Return the (X, Y) coordinate for the center point of the cell that contains the specified text.  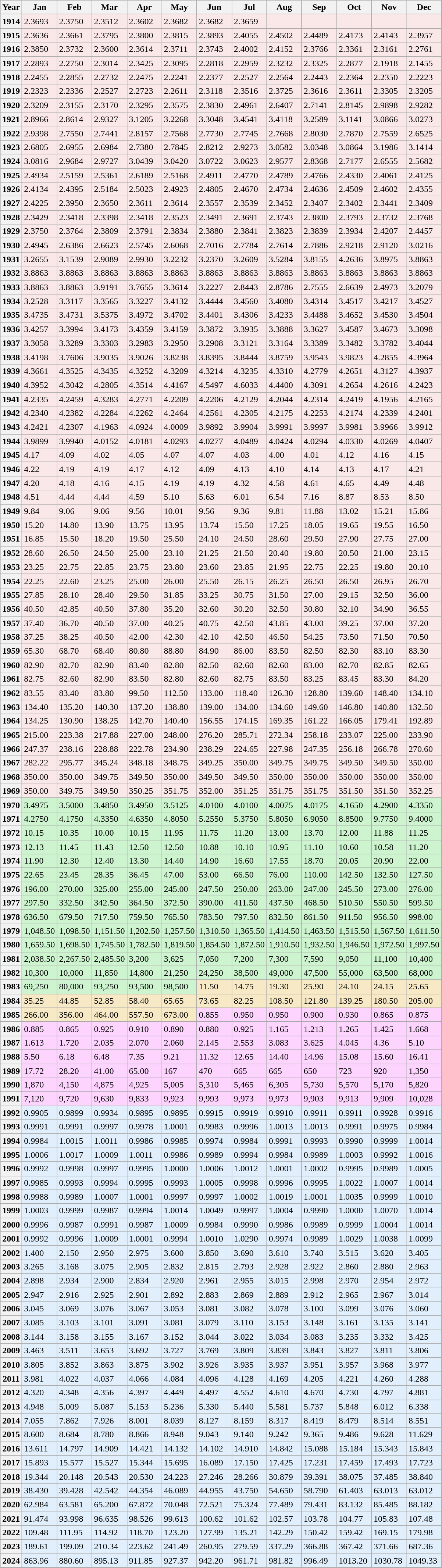
4.169 (284, 1379)
22.00 (424, 861)
3.332 (389, 1337)
4.2636 (354, 259)
1.0099 (424, 1239)
272.34 (284, 735)
3.4587 (354, 329)
1925 (11, 175)
1927 (11, 203)
2.947 (40, 1294)
40.25 (179, 623)
5,170 (389, 1085)
1,611.50 (424, 931)
23.75 (144, 567)
4.2044 (284, 399)
1.0049 (214, 1211)
15.20 (40, 525)
93,250 (110, 987)
Aug (284, 7)
2.925 (110, 1294)
2.934 (74, 1281)
58.790 (319, 1490)
1,932.50 (319, 945)
2.6407 (284, 105)
3.5125 (179, 805)
4.65 (354, 483)
2.3014 (110, 63)
3.9981 (354, 427)
4.2340 (40, 413)
437.50 (284, 903)
4.2423 (424, 385)
217.88 (110, 735)
Jul (249, 7)
2.963 (424, 1267)
205.00 (424, 1001)
8.551 (424, 1421)
4.0407 (424, 441)
8.419 (319, 1421)
723 (354, 1071)
4.00 (284, 455)
2.5168 (179, 175)
83.55 (40, 693)
3.9823 (354, 357)
3.1986 (389, 147)
134.10 (424, 693)
14,800 (144, 973)
3.863 (110, 1365)
297.50 (40, 903)
134.00 (249, 707)
4.58 (284, 483)
4.037 (110, 1379)
2.4911 (214, 175)
1939 (11, 371)
2.7568 (179, 133)
9,993 (214, 1099)
2.8145 (354, 105)
4.18 (74, 483)
8.53 (389, 497)
1989 (11, 1071)
16.60 (249, 861)
13.611 (40, 1449)
2.6525 (424, 133)
19.30 (284, 987)
550.50 (389, 903)
468.50 (319, 903)
687.36 (424, 1547)
44.85 (74, 1001)
4.2165 (424, 399)
2.1918 (389, 63)
4.449 (179, 1393)
1.425 (389, 1029)
174.15 (249, 721)
10,300 (40, 973)
981.82 (284, 1561)
9,909 (389, 1099)
25.90 (319, 987)
3.1141 (354, 119)
69,250 (40, 987)
6.9050 (319, 819)
134.60 (284, 707)
11.25 (424, 833)
3.110 (249, 1323)
2.5682 (424, 161)
4.0277 (214, 441)
4.3252 (144, 371)
84.90 (214, 651)
557.50 (144, 1015)
895.13 (110, 1561)
40.75 (214, 623)
3.8155 (319, 259)
3.3782 (389, 343)
1967 (11, 763)
3.4488 (319, 315)
1.0022 (354, 1183)
2023 (11, 1547)
55,000 (354, 973)
3.2232 (179, 259)
1999 (11, 1211)
12.65 (249, 1057)
6,305 (284, 1085)
2.4002 (249, 49)
1936 (11, 329)
139.00 (214, 707)
3.625 (319, 1043)
0.9934 (110, 1113)
2.6068 (179, 245)
1049.33 (424, 1561)
717.50 (110, 917)
2005 (11, 1294)
3.099 (354, 1309)
2.889 (284, 1294)
1,202.50 (144, 931)
3.937 (284, 1365)
1.0015 (74, 1141)
2.954 (389, 1281)
2.860 (354, 1267)
2.3575 (179, 105)
37.25 (40, 637)
2.869 (249, 1294)
3.2950 (179, 343)
85.485 (389, 1504)
127.99 (214, 1533)
5.2550 (214, 819)
2.8966 (40, 119)
14.909 (110, 1449)
24.223 (179, 1476)
7,050 (214, 959)
4.0269 (389, 441)
1959 (11, 651)
9,833 (144, 1099)
7,300 (284, 959)
15.86 (424, 511)
2.7177 (354, 161)
3.168 (74, 1267)
4.2900 (389, 805)
1030.78 (389, 1561)
3.9899 (40, 441)
4.221 (354, 1379)
1996 (11, 1169)
1962 (11, 693)
3.265 (40, 1267)
227.00 (144, 735)
118.40 (249, 693)
366.88 (319, 1547)
4.4400 (284, 385)
364.50 (144, 903)
2018 (11, 1476)
15.21 (389, 511)
3.8975 (389, 259)
100.62 (214, 1519)
1984 (11, 1001)
1975 (11, 875)
98.526 (144, 1519)
0.9905 (40, 1113)
6.48 (110, 1057)
1.400 (40, 1253)
26.70 (424, 581)
4.49 (389, 483)
2.3764 (74, 231)
1991 (11, 1099)
285.71 (249, 735)
3.0866 (389, 119)
13.00 (284, 833)
26.00 (179, 581)
20.148 (74, 1476)
133.00 (214, 693)
105.83 (389, 1519)
1934 (11, 301)
2.3880 (214, 231)
82.85 (389, 665)
1919 (11, 91)
7,590 (319, 959)
61.403 (354, 1490)
1946 (11, 469)
67.872 (144, 1504)
180.50 (389, 1001)
2.3170 (110, 105)
3.2268 (179, 119)
998.00 (424, 917)
3.3121 (249, 343)
2.3839 (319, 231)
31.50 (284, 595)
7.055 (40, 1421)
2.3841 (249, 231)
4.21 (424, 469)
2.922 (319, 1267)
4.0152 (110, 441)
2021 (11, 1519)
2010 (11, 1365)
1970 (11, 805)
2012 (11, 1393)
38.840 (424, 1476)
2.2564 (284, 77)
270.60 (424, 749)
2015 (11, 1435)
2.3557 (214, 203)
3.153 (284, 1323)
2.900 (110, 1281)
3.4975 (40, 805)
3.8395 (214, 357)
1978 (11, 917)
2.5745 (144, 245)
2.4961 (249, 105)
352.25 (424, 791)
765.50 (179, 917)
134.40 (40, 707)
783.50 (214, 917)
2.3407 (319, 203)
2.892 (179, 1294)
245.50 (354, 889)
38.25 (74, 637)
18.70 (319, 861)
2.4207 (389, 231)
2016 (11, 1449)
1933 (11, 287)
3.9191 (110, 287)
2.5159 (74, 175)
8.479 (354, 1421)
2.3957 (424, 35)
5,730 (319, 1085)
11,100 (389, 959)
3.4517 (354, 301)
166.05 (354, 721)
7,200 (249, 959)
3.9035 (110, 357)
3.9991 (284, 427)
5.330 (214, 1407)
2.2750 (74, 63)
3.2589 (319, 119)
2.3823 (284, 231)
199.09 (74, 1547)
11.45 (74, 847)
16.089 (214, 1462)
1957 (11, 623)
3.843 (319, 1351)
9,050 (354, 959)
71.50 (389, 637)
1992 (11, 1113)
1987 (11, 1043)
2.4055 (249, 35)
2.5184 (110, 189)
Year (11, 7)
880.60 (74, 1561)
27.85 (40, 595)
1931 (11, 259)
3.078 (284, 1309)
3.727 (179, 1351)
35.20 (179, 609)
83.45 (354, 679)
1915 (11, 35)
142.50 (354, 875)
91.474 (40, 1519)
3.2609 (249, 259)
2.3950 (74, 203)
3.0722 (214, 161)
2.3516 (249, 91)
349.25 (214, 763)
224.65 (249, 749)
255.00 (144, 889)
4.2253 (319, 413)
20.90 (389, 861)
21.25 (214, 553)
4.2401 (424, 413)
1,946.50 (354, 945)
8.127 (214, 1421)
1926 (11, 189)
4.0009 (179, 427)
Mar (110, 7)
Dec (424, 7)
248.00 (179, 735)
10,028 (424, 1099)
3.5375 (110, 315)
169.15 (389, 1533)
1983 (11, 987)
3.7606 (74, 357)
2.2241 (179, 77)
8.684 (74, 1435)
2.3616 (319, 91)
9.140 (249, 1435)
2.6623 (110, 245)
33.25 (214, 595)
650 (319, 1071)
4.2335 (40, 399)
37.40 (40, 623)
0.885 (40, 1029)
3.100 (319, 1309)
161.22 (319, 721)
3.515 (354, 1253)
4.2339 (389, 413)
1966 (11, 749)
3.875 (144, 1365)
24.15 (389, 987)
42.542 (110, 1490)
1974 (11, 861)
1982 (11, 973)
1.165 (284, 1029)
2,038.50 (40, 959)
0.855 (214, 1015)
14.797 (74, 1449)
54.650 (284, 1490)
228.88 (110, 749)
0.890 (179, 1029)
3.4159 (179, 329)
325.00 (110, 889)
3.2079 (424, 287)
2.3441 (389, 203)
Feb (74, 7)
911.50 (354, 917)
4.03 (249, 455)
2.3766 (319, 49)
4.59 (144, 497)
53.00 (214, 875)
15.344 (144, 1462)
348.18 (144, 763)
14.102 (214, 1449)
20.50 (354, 553)
4.3661 (40, 371)
1948 (11, 497)
233.07 (354, 735)
3.3614 (179, 287)
1949 (11, 511)
3.463 (40, 1351)
4.3937 (424, 371)
1988 (11, 1057)
2.9327 (110, 119)
4.096 (214, 1379)
4.32 (249, 483)
276.20 (214, 735)
3.4132 (179, 301)
139.60 (354, 693)
3.135 (389, 1323)
7,120 (40, 1099)
112.50 (179, 693)
3.075 (110, 1267)
1921 (11, 119)
2.4457 (424, 231)
167 (179, 1071)
43.00 (319, 623)
4.3952 (40, 385)
44.955 (214, 1490)
4.48 (424, 483)
98,500 (179, 987)
27.75 (389, 539)
2024 (11, 1561)
1.720 (74, 1043)
138.25 (110, 721)
38.430 (40, 1490)
1,098.50 (74, 931)
13.70 (319, 833)
3.653 (110, 1351)
111.95 (74, 1533)
126.30 (284, 693)
2.3232 (284, 63)
3.610 (284, 1253)
2.8030 (319, 133)
2022 (11, 1533)
3.3227 (144, 301)
1.613 (40, 1043)
2.8368 (319, 161)
2.4061 (389, 175)
3.2528 (40, 301)
3.9940 (74, 441)
4.2459 (74, 399)
3.3935 (249, 329)
13.74 (214, 525)
3.4527 (424, 301)
28.40 (110, 595)
142.29 (284, 1533)
3.4118 (284, 119)
13.90 (110, 525)
9.7750 (389, 819)
227.98 (284, 749)
3.4850 (110, 805)
2.4770 (249, 175)
11.90 (40, 861)
86.00 (249, 651)
348.75 (179, 763)
128.80 (319, 693)
2.145 (214, 1043)
5,310 (214, 1085)
356.00 (74, 1015)
2.3600 (110, 49)
5,820 (424, 1085)
371.66 (389, 1547)
2.1455 (424, 63)
2.928 (284, 1267)
82.30 (354, 651)
80.80 (144, 651)
22.85 (110, 567)
1971 (11, 819)
192.89 (424, 721)
93,500 (144, 987)
266.78 (389, 749)
4.0293 (179, 441)
9.4000 (424, 819)
23.80 (179, 567)
4.0924 (144, 427)
1917 (11, 63)
4.128 (249, 1379)
3.069 (74, 1309)
2.3402 (354, 203)
2.3602 (144, 21)
3.0439 (144, 161)
2.4973 (389, 287)
2.3693 (40, 21)
4.2805 (110, 385)
88.182 (424, 1504)
1.0290 (249, 1239)
4.0489 (249, 441)
19.50 (144, 539)
4.205 (319, 1379)
247.37 (40, 749)
3.9912 (424, 427)
3.740 (319, 1253)
3.014 (424, 1294)
2.7550 (74, 133)
11.43 (110, 847)
345.24 (110, 763)
99.50 (144, 693)
9.21 (179, 1057)
3.4080 (284, 301)
3.015 (284, 1281)
39.428 (74, 1490)
210.34 (110, 1547)
20.05 (354, 861)
17.231 (319, 1462)
3.4735 (40, 315)
103.78 (319, 1519)
3.9026 (144, 357)
4,150 (74, 1085)
5,005 (179, 1085)
2.4934 (40, 175)
146.80 (354, 707)
3.3389 (319, 343)
3.0420 (179, 161)
28.10 (74, 595)
2.9898 (389, 105)
83.00 (319, 665)
23.10 (179, 553)
3.045 (40, 1309)
2.3425 (144, 63)
3.167 (144, 1337)
2.2855 (74, 77)
282.22 (40, 763)
1994 (11, 1141)
673.00 (179, 1015)
4.881 (424, 1393)
2.4125 (424, 175)
4.0424 (284, 441)
4.397 (144, 1393)
1,414.50 (284, 931)
4.3214 (214, 371)
2.9930 (144, 259)
10.88 (214, 847)
3.4530 (389, 315)
2.9089 (110, 259)
4.2129 (249, 399)
8.039 (179, 1421)
83.25 (319, 679)
8.001 (144, 1421)
2.8443 (249, 287)
1973 (11, 847)
3.3303 (110, 343)
3.9997 (319, 427)
2.3661 (74, 35)
96.635 (110, 1519)
1965 (11, 735)
2.916 (74, 1294)
911.85 (144, 1561)
15.088 (319, 1449)
4.3964 (424, 357)
4.2419 (354, 399)
256.18 (354, 749)
2.7745 (249, 133)
22.60 (74, 581)
1969 (11, 791)
4.3283 (110, 399)
2.920 (179, 1281)
2.7730 (214, 133)
3.101 (110, 1323)
47,500 (319, 973)
Jun (214, 7)
44.354 (144, 1490)
10.58 (389, 847)
2.793 (249, 1267)
2.6639 (354, 287)
1929 (11, 231)
3.3482 (354, 343)
26.25 (284, 581)
17.150 (249, 1462)
1958 (11, 637)
263.00 (284, 889)
3.4541 (249, 119)
247.50 (214, 889)
2.553 (249, 1043)
4.2314 (319, 399)
4.61 (319, 483)
1918 (11, 77)
2.7016 (214, 245)
2.3491 (214, 217)
1,257.50 (179, 931)
1950 (11, 525)
5.009 (74, 1407)
10.35 (74, 833)
4.084 (179, 1379)
5.63 (214, 497)
1,350 (424, 1071)
3.067 (144, 1309)
2.2336 (74, 91)
2.6984 (110, 147)
4.0330 (354, 441)
3.3048 (214, 119)
1,659.50 (40, 945)
11.75 (214, 833)
4.348 (74, 1393)
11.629 (424, 1435)
12.13 (40, 847)
46.089 (179, 1490)
66.50 (249, 875)
1943 (11, 427)
9.365 (319, 1435)
2019 (11, 1490)
920 (389, 1071)
77.489 (284, 1504)
108.50 (284, 1001)
1.0035 (354, 1197)
6.54 (284, 497)
9,720 (74, 1099)
2.3409 (424, 203)
4.066 (144, 1379)
8.866 (144, 1435)
3.957 (354, 1365)
17.493 (389, 1462)
1,567.50 (389, 931)
14.90 (214, 861)
4.36 (389, 1043)
3.0582 (284, 147)
3.1539 (74, 259)
21,250 (179, 973)
233.90 (424, 735)
3.935 (249, 1365)
2.3791 (144, 231)
2.5023 (144, 189)
2.4602 (389, 189)
135.20 (74, 707)
2.3834 (179, 231)
1916 (11, 49)
4.0181 (144, 441)
13.30 (144, 861)
4.0294 (319, 441)
36.45 (144, 875)
2.2732 (110, 77)
107.48 (424, 1519)
5.737 (319, 1407)
4.948 (40, 1407)
1964 (11, 721)
1,151.50 (110, 931)
350.25 (144, 791)
1986 (11, 1029)
3.5284 (284, 259)
1995 (11, 1155)
37.80 (144, 609)
2.4152 (284, 49)
20.530 (144, 1476)
1952 (11, 553)
102.57 (284, 1519)
1979 (11, 931)
3.022 (249, 1337)
39.25 (354, 623)
3.3994 (74, 329)
0.930 (354, 1015)
2.3650 (110, 203)
21.00 (389, 553)
5.153 (144, 1407)
5.3750 (249, 819)
11.95 (179, 833)
14.842 (284, 1449)
3.091 (144, 1323)
9.628 (389, 1435)
68.40 (110, 651)
996.49 (319, 1561)
9,903 (319, 1099)
1953 (11, 567)
9.84 (40, 511)
4.2382 (74, 413)
3.0216 (424, 245)
10.01 (179, 511)
2.3095 (179, 63)
82.65 (424, 665)
1945 (11, 455)
3.926 (214, 1365)
3.690 (249, 1253)
150.42 (319, 1533)
15.60 (389, 1057)
0.910 (144, 1029)
93.998 (74, 1519)
2.4805 (214, 189)
2.4173 (354, 35)
2.7784 (249, 245)
2.3325 (319, 63)
14.910 (249, 1449)
23.45 (74, 875)
1940 (11, 385)
1,365.50 (249, 931)
956.50 (389, 917)
4.1956 (389, 399)
9.486 (354, 1435)
1.0012 (249, 1169)
4.3310 (284, 371)
2.3155 (74, 105)
223.62 (144, 1547)
1,872.50 (249, 945)
7.926 (110, 1421)
30.75 (249, 595)
13.75 (144, 525)
3.4950 (144, 805)
4.20 (40, 483)
4.3235 (249, 371)
4.730 (354, 1393)
23.60 (214, 567)
2.6555 (389, 161)
2.2350 (389, 77)
2.7870 (354, 133)
2.9684 (74, 161)
84.20 (424, 679)
2006 (11, 1309)
3.806 (424, 1351)
9,913 (354, 1099)
3.405 (424, 1253)
351.25 (249, 791)
215.00 (40, 735)
1963 (11, 707)
9,630 (110, 1099)
15.893 (40, 1462)
2.4636 (319, 189)
2.834 (144, 1281)
223.38 (74, 735)
2.961 (214, 1281)
3.4731 (74, 315)
47.00 (179, 875)
1920 (11, 105)
2000 (11, 1225)
4.3209 (179, 371)
3.769 (214, 1351)
7.16 (319, 497)
17.459 (354, 1462)
4.2209 (179, 399)
3.9904 (249, 427)
2.7845 (179, 147)
138.80 (179, 707)
2.4489 (319, 35)
8.317 (284, 1421)
Jan (40, 7)
110.00 (319, 875)
247.00 (319, 889)
3.3098 (424, 329)
1997 (11, 1183)
3.9543 (319, 357)
3.0348 (319, 147)
2.950 (110, 1253)
2.9398 (40, 133)
16.41 (424, 1057)
4.2175 (284, 413)
15.577 (74, 1462)
11.32 (214, 1057)
863.96 (40, 1561)
140.40 (179, 721)
4.2771 (144, 399)
3.4702 (179, 315)
24,250 (214, 973)
17.72 (40, 1071)
2.975 (144, 1253)
189.61 (40, 1547)
72.521 (214, 1504)
3.4504 (424, 315)
4.6350 (144, 819)
6.012 (389, 1407)
1990 (11, 1085)
2.150 (74, 1253)
464.00 (110, 1015)
140.80 (389, 707)
19.344 (40, 1476)
4.4167 (179, 385)
20.10 (424, 567)
2.070 (144, 1043)
3.981 (40, 1379)
861.50 (319, 917)
4.2206 (214, 399)
36.70 (74, 623)
2.7614 (284, 245)
3.809 (249, 1351)
2.035 (110, 1043)
4.3525 (74, 371)
46.50 (284, 637)
28.35 (110, 875)
2.4134 (40, 189)
149.60 (319, 707)
63.012 (424, 1490)
4.22 (40, 469)
30.879 (284, 1476)
260.95 (214, 1547)
15.843 (424, 1449)
2.4734 (284, 189)
43.85 (284, 623)
4.2561 (214, 413)
58.40 (144, 1001)
238.29 (214, 749)
3.2227 (214, 287)
83.80 (110, 693)
2017 (11, 1462)
2.9273 (249, 147)
28.266 (249, 1476)
42.10 (214, 637)
4.022 (74, 1379)
4.2654 (354, 385)
23.15 (424, 553)
4.045 (354, 1043)
2.6386 (74, 245)
4,875 (110, 1085)
37.485 (389, 1476)
2.965 (354, 1294)
130.90 (74, 721)
2.4923 (179, 189)
3.4233 (284, 315)
2.2893 (40, 63)
2.955 (249, 1281)
12.30 (74, 861)
250.00 (249, 889)
2.998 (319, 1281)
0.9988 (40, 1197)
1,515.50 (354, 931)
367.42 (354, 1547)
3.2908 (214, 343)
63,500 (389, 973)
99.613 (179, 1519)
3.902 (179, 1365)
9.043 (214, 1435)
2.4670 (249, 189)
73.50 (354, 637)
5,465 (249, 1085)
15.527 (110, 1462)
5.50 (40, 1057)
9.36 (249, 511)
2.912 (319, 1294)
3.044 (214, 1337)
2.4789 (284, 175)
28.20 (74, 1071)
599.50 (424, 903)
4.2616 (389, 385)
1981 (11, 959)
3.3565 (110, 301)
3.1205 (144, 119)
83.132 (354, 1504)
13.95 (179, 525)
1942 (11, 413)
2.3539 (249, 203)
18.20 (110, 539)
5.581 (284, 1407)
3.034 (284, 1337)
8.600 (40, 1435)
1924 (11, 161)
Apr (144, 7)
1960 (11, 665)
3.4444 (214, 301)
12.00 (354, 833)
3.4306 (249, 315)
2.3161 (389, 49)
7.35 (144, 1057)
4.2779 (319, 371)
1972 (11, 833)
342.50 (110, 903)
2.2611 (179, 91)
8.948 (179, 1435)
3.8238 (179, 357)
2.2818 (214, 63)
17.425 (284, 1462)
337.29 (284, 1547)
4.356 (110, 1393)
2.2223 (424, 77)
1998 (11, 1197)
4,925 (144, 1085)
38,500 (249, 973)
1013.20 (354, 1561)
114.92 (110, 1533)
121.80 (319, 1001)
6.01 (249, 497)
3.3164 (284, 343)
4.260 (389, 1379)
70.048 (179, 1504)
3.141 (424, 1323)
2.3523 (179, 217)
5.440 (249, 1407)
63.581 (74, 1504)
4.1963 (110, 427)
2.7555 (319, 287)
3.805 (40, 1365)
36.00 (424, 595)
3.3872 (214, 329)
372.50 (179, 903)
0.9899 (74, 1113)
3.152 (179, 1337)
4.2284 (110, 413)
3.0816 (40, 161)
2.3795 (110, 35)
14.132 (179, 1449)
270.00 (74, 889)
1.0070 (389, 1211)
4.2464 (179, 413)
4.6033 (249, 385)
5.848 (354, 1407)
2.3118 (214, 91)
2.4945 (40, 245)
134.25 (40, 721)
13.02 (354, 511)
4.14 (319, 469)
65.30 (40, 651)
234.90 (179, 749)
1.0019 (284, 1197)
3.0273 (424, 119)
1,048.50 (40, 931)
510.50 (354, 903)
2.6805 (40, 147)
3.9892 (214, 427)
4.2651 (354, 371)
68.70 (74, 651)
4.670 (319, 1393)
4.288 (424, 1379)
Oct (354, 7)
2003 (11, 1267)
12.40 (110, 861)
1954 (11, 581)
42.30 (179, 637)
4.552 (249, 1393)
2.3305 (389, 91)
3.839 (284, 1351)
1,854.50 (214, 945)
2001 (11, 1239)
137.20 (144, 707)
1977 (11, 903)
295.77 (74, 763)
10,000 (74, 973)
2.2959 (249, 63)
2.3636 (40, 35)
3.148 (319, 1323)
2.060 (179, 1043)
19.55 (389, 525)
1.0038 (389, 1239)
49,000 (284, 973)
2.898 (40, 1281)
6.338 (424, 1407)
109.48 (40, 1533)
4.2421 (40, 427)
2.970 (354, 1281)
3.4673 (389, 329)
30.20 (249, 609)
75.324 (249, 1504)
1.0029 (354, 1239)
1956 (11, 609)
3.085 (40, 1323)
3.235 (354, 1337)
14.80 (74, 525)
1947 (11, 483)
3.850 (214, 1253)
2.3815 (179, 35)
4.3042 (74, 385)
88.80 (179, 651)
3.4173 (110, 329)
1,910.50 (284, 945)
3.852 (74, 1365)
3.082 (249, 1309)
37.20 (424, 623)
20.40 (284, 553)
54.25 (319, 637)
679.50 (74, 917)
2.6955 (74, 147)
1937 (11, 343)
4.3091 (319, 385)
73.65 (214, 1001)
2.7380 (144, 147)
4.1750 (74, 819)
3.4314 (319, 301)
5,570 (354, 1085)
15.184 (354, 1449)
3.951 (319, 1365)
2.7668 (284, 133)
3.079 (214, 1323)
3.3627 (319, 329)
62.984 (40, 1504)
10.60 (354, 847)
1928 (11, 217)
352.00 (214, 791)
2.3398 (110, 217)
65.00 (144, 1071)
2.4766 (319, 175)
25.65 (424, 987)
2009 (11, 1351)
8.50 (424, 497)
2.2455 (40, 77)
1944 (11, 441)
2.3893 (214, 35)
Nov (389, 7)
Sep (319, 7)
0.9910 (284, 1113)
3.425 (424, 1337)
2.3691 (249, 217)
17.25 (284, 525)
3.2655 (40, 259)
2020 (11, 1504)
179.98 (424, 1533)
1923 (11, 147)
1935 (11, 315)
118.70 (144, 1533)
1,870 (40, 1085)
3.3289 (74, 343)
1976 (11, 889)
22.65 (40, 875)
2.7141 (319, 105)
2.3205 (424, 91)
1968 (11, 777)
196.00 (40, 889)
2.3711 (179, 49)
1,310.50 (214, 931)
3.9966 (389, 427)
11.50 (214, 987)
2.2364 (354, 77)
3.2983 (144, 343)
123.20 (179, 1533)
2013 (11, 1407)
148.40 (389, 693)
135.21 (249, 1533)
3.4401 (214, 315)
2.3429 (40, 217)
3.0864 (354, 147)
16.85 (40, 539)
3.158 (74, 1337)
4.497 (214, 1393)
2.4509 (354, 189)
241.49 (179, 1547)
1914 (11, 21)
9,923 (179, 1099)
17.723 (424, 1462)
3.8444 (249, 357)
1961 (11, 679)
0.9975 (389, 1127)
1932 (11, 273)
3.4972 (144, 315)
2.3659 (249, 21)
70.50 (424, 637)
2004 (11, 1281)
3.155 (110, 1337)
1.668 (424, 1029)
82.25 (249, 1001)
245.00 (179, 889)
2008 (11, 1337)
4.8050 (179, 819)
1938 (11, 357)
3.827 (354, 1351)
26.95 (389, 581)
3.5000 (74, 805)
3.103 (74, 1323)
1951 (11, 539)
1980 (11, 945)
9.242 (284, 1435)
942.20 (214, 1561)
470 (214, 1071)
1922 (11, 133)
18.05 (319, 525)
30.80 (319, 609)
4.610 (284, 1393)
797.50 (249, 917)
1,782.50 (144, 945)
9.81 (284, 511)
222.78 (144, 749)
179.41 (389, 721)
4.2750 (40, 819)
2.2443 (319, 77)
2.967 (389, 1294)
1,698.50 (74, 945)
2.8157 (144, 133)
3.692 (144, 1351)
63.013 (389, 1490)
1993 (11, 1127)
38.075 (354, 1476)
127.50 (424, 875)
3.0623 (249, 161)
2.3850 (40, 49)
3.053 (179, 1309)
14.421 (144, 1449)
0.9983 (214, 1127)
3.7655 (144, 287)
142.70 (144, 721)
23.85 (249, 567)
0.9919 (249, 1113)
3.620 (389, 1253)
2.3830 (214, 105)
4.05 (144, 455)
832.50 (284, 917)
2.7441 (110, 133)
21.95 (284, 567)
May (179, 7)
279.59 (249, 1547)
11.10 (319, 847)
3.2370 (214, 259)
0.9915 (214, 1113)
2014 (11, 1421)
2.9577 (284, 161)
3.977 (424, 1365)
36.55 (424, 609)
4.2174 (354, 413)
2.6189 (144, 175)
39.391 (319, 1476)
247.35 (319, 749)
0.9928 (389, 1113)
266.00 (40, 1015)
1930 (11, 245)
411.50 (249, 903)
4.01 (319, 455)
2.8786 (284, 287)
4.2855 (389, 357)
3.4257 (40, 329)
3.4560 (249, 301)
3.3058 (40, 343)
8.87 (354, 497)
32.60 (214, 609)
10,400 (424, 959)
2.3361 (354, 49)
3.3888 (284, 329)
238.16 (74, 749)
4.797 (389, 1393)
273.00 (389, 889)
3,200 (144, 959)
15.343 (389, 1449)
3.1414 (424, 147)
3.161 (354, 1323)
3.4198 (40, 357)
68,000 (424, 973)
65.200 (110, 1504)
2.2475 (144, 77)
5.8050 (284, 819)
1,972.50 (389, 945)
2.3725 (284, 91)
2.3512 (110, 21)
2.901 (144, 1294)
2.3452 (284, 203)
42.00 (144, 637)
8.780 (110, 1435)
80,000 (74, 987)
1985 (11, 1015)
8.159 (249, 1421)
0.880 (214, 1029)
4.51 (40, 497)
2.832 (179, 1267)
390.00 (214, 903)
2,485.50 (110, 959)
961.71 (249, 1561)
1,819.50 (179, 945)
3.060 (424, 1309)
14.75 (249, 987)
104.77 (354, 1519)
2.2723 (144, 91)
2.4330 (354, 175)
65.65 (179, 1001)
10.95 (284, 847)
2.3809 (110, 231)
10.00 (110, 833)
52.85 (110, 1001)
42.85 (74, 609)
3.600 (179, 1253)
5.087 (110, 1407)
8.514 (389, 1421)
7.862 (74, 1421)
636.50 (40, 917)
2.9120 (389, 245)
0.875 (424, 1015)
156.55 (214, 721)
3.811 (389, 1351)
3.511 (74, 1351)
3.968 (389, 1365)
2.9218 (354, 245)
4.2305 (249, 413)
1.265 (354, 1029)
2.880 (389, 1267)
3.4044 (424, 343)
21.50 (249, 553)
1955 (11, 595)
15.695 (179, 1462)
41.00 (110, 1071)
79.431 (319, 1504)
16.50 (424, 525)
4.02 (110, 455)
276.00 (424, 889)
2.3768 (424, 217)
2.3793 (354, 217)
17.55 (284, 861)
1941 (11, 399)
14.96 (319, 1057)
2011 (11, 1379)
83.10 (389, 651)
0.9978 (144, 1127)
2.4395 (74, 189)
19.65 (354, 525)
2.2761 (424, 49)
225.00 (389, 735)
4.3127 (389, 371)
332.50 (74, 903)
2.2377 (214, 77)
159.42 (354, 1533)
3.8759 (284, 357)
2.3209 (40, 105)
3.4359 (144, 329)
32.10 (354, 609)
2.4355 (424, 189)
31.85 (179, 595)
35.25 (40, 1001)
5.236 (179, 1407)
2.8614 (74, 119)
2.9282 (424, 105)
2002 (11, 1253)
4.0175 (319, 805)
2.4502 (284, 35)
169.35 (284, 721)
2.4143 (389, 35)
43.750 (249, 1490)
20.543 (110, 1476)
76.00 (284, 875)
3.4217 (389, 301)
2.9727 (110, 161)
2.2877 (354, 63)
15.08 (354, 1057)
1,463.50 (319, 931)
140.30 (110, 707)
0.900 (319, 1015)
139.25 (354, 1001)
1.0017 (74, 1155)
1.0016 (424, 1155)
4.3435 (110, 371)
2,267.50 (74, 959)
2.7559 (389, 133)
4.2307 (74, 427)
2007 (11, 1323)
27.246 (214, 1476)
3.3117 (74, 301)
2.3295 (144, 105)
2.3934 (354, 231)
26.15 (249, 581)
759.50 (144, 917)
2.815 (214, 1267)
3.4652 (354, 315)
1,745.50 (110, 945)
29.15 (354, 595)
4.2262 (144, 413)
1.213 (319, 1029)
2.4225 (40, 203)
2.883 (214, 1294)
2.7886 (319, 245)
27.90 (354, 539)
101.62 (249, 1519)
4.320 (40, 1393)
0.9916 (424, 1113)
2.905 (144, 1267)
4.1650 (354, 805)
1,997.50 (424, 945)
4.3514 (144, 385)
258.18 (319, 735)
6.18 (74, 1057)
4.10 (284, 469)
11,850 (110, 973)
8.8500 (354, 819)
2.2323 (40, 91)
2.972 (424, 1281)
4.5497 (214, 385)
2.5361 (110, 175)
4.0075 (284, 805)
3,625 (179, 959)
10.10 (249, 847)
927.37 (179, 1561)
2.8212 (214, 147)
3.144 (40, 1337)
34.90 (389, 609)
